Return (x, y) of the center of cell containing provided text 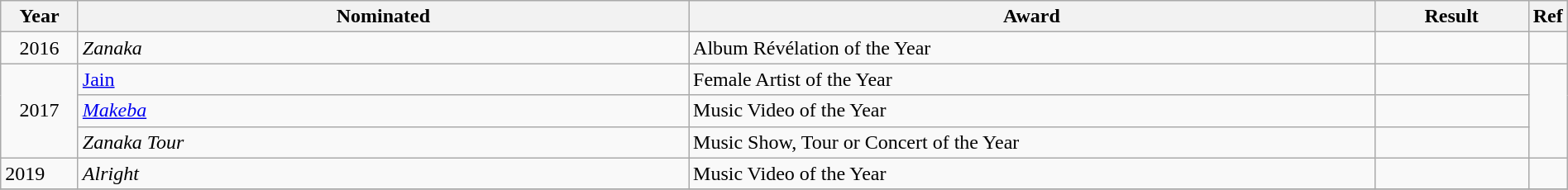
Zanaka (383, 48)
Result (1451, 17)
Music Show, Tour or Concert of the Year (1032, 142)
Award (1032, 17)
2019 (40, 173)
Alright (383, 173)
Makeba (383, 111)
Album Révélation of the Year (1032, 48)
2016 (40, 48)
Female Artist of the Year (1032, 79)
2017 (40, 111)
Year (40, 17)
Zanaka Tour (383, 142)
Ref (1548, 17)
Jain (383, 79)
Nominated (383, 17)
